Detect which cell encompasses the target text, then output its [X, Y] center coordinate. 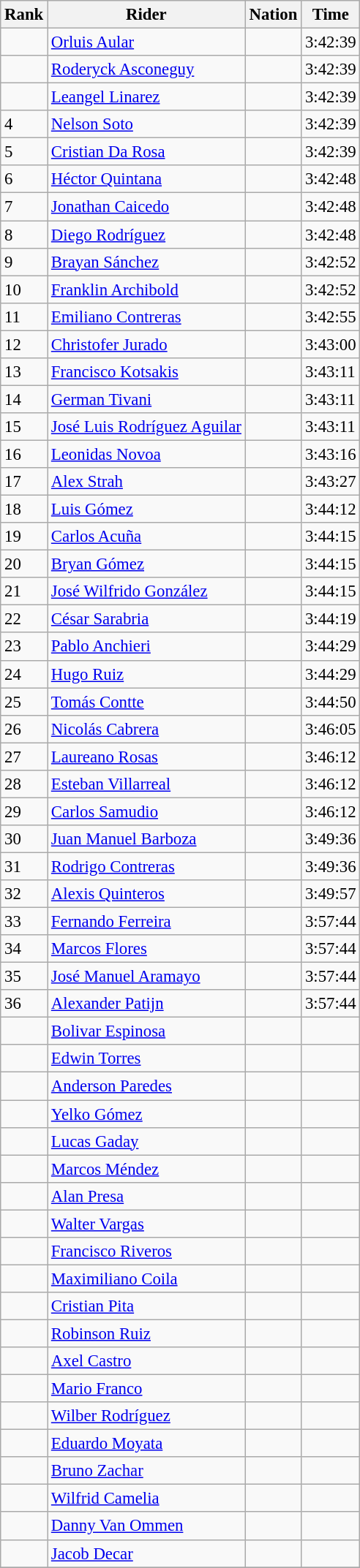
Diego Rodríguez [146, 235]
Brayan Sánchez [146, 262]
Orluis Aular [146, 42]
Nation [273, 15]
Walter Vargas [146, 1224]
Nelson Soto [146, 124]
Leonidas Novoa [146, 454]
25 [24, 702]
Axel Castro [146, 1361]
Rider [146, 15]
3:44:50 [331, 702]
13 [24, 372]
3:49:57 [331, 894]
Leangel Linarez [146, 97]
Fernando Ferreira [146, 922]
Roderyck Asconeguy [146, 69]
Jonathan Caicedo [146, 207]
7 [24, 207]
Juan Manuel Barboza [146, 839]
Danny Van Ommen [146, 1526]
14 [24, 399]
3:43:16 [331, 454]
4 [24, 124]
José Manuel Aramayo [146, 977]
Tomás Contte [146, 702]
Rank [24, 15]
Wilber Rodríguez [146, 1416]
Robinson Ruiz [146, 1333]
Rodrigo Contreras [146, 866]
27 [24, 757]
12 [24, 344]
Pablo Anchieri [146, 647]
3:44:19 [331, 619]
10 [24, 289]
29 [24, 811]
3:43:00 [331, 344]
33 [24, 922]
19 [24, 537]
Wilfrid Camelia [146, 1499]
3:44:12 [331, 510]
17 [24, 482]
28 [24, 784]
Time [331, 15]
26 [24, 729]
José Luis Rodríguez Aguilar [146, 427]
Laureano Rosas [146, 757]
Bruno Zachar [146, 1471]
Alex Strah [146, 482]
César Sarabria [146, 619]
José Wilfrido González [146, 591]
Héctor Quintana [146, 179]
Marcos Flores [146, 949]
Emiliano Contreras [146, 317]
Yelko Gómez [146, 1114]
23 [24, 647]
6 [24, 179]
15 [24, 427]
16 [24, 454]
32 [24, 894]
Carlos Samudio [146, 811]
Carlos Acuña [146, 537]
Mario Franco [146, 1389]
Luis Gómez [146, 510]
Nicolás Cabrera [146, 729]
Francisco Kotsakis [146, 372]
11 [24, 317]
Jacob Decar [146, 1553]
Francisco Riveros [146, 1251]
Bolivar Espinosa [146, 1031]
22 [24, 619]
Cristian Da Rosa [146, 152]
30 [24, 839]
3:42:55 [331, 317]
Eduardo Moyata [146, 1444]
Alexis Quinteros [146, 894]
Christofer Jurado [146, 344]
36 [24, 1004]
Marcos Méndez [146, 1169]
3:43:27 [331, 482]
Lucas Gaday [146, 1141]
35 [24, 977]
31 [24, 866]
Cristian Pita [146, 1306]
21 [24, 591]
3:46:05 [331, 729]
Alexander Patijn [146, 1004]
18 [24, 510]
5 [24, 152]
8 [24, 235]
Anderson Paredes [146, 1086]
Franklin Archibold [146, 289]
9 [24, 262]
34 [24, 949]
Alan Presa [146, 1196]
Esteban Villarreal [146, 784]
Bryan Gómez [146, 564]
Edwin Torres [146, 1059]
24 [24, 674]
20 [24, 564]
Maximiliano Coila [146, 1279]
Hugo Ruiz [146, 674]
German Tivani [146, 399]
